Determine the [X, Y] coordinate at the center of the cell enclosing the given text.  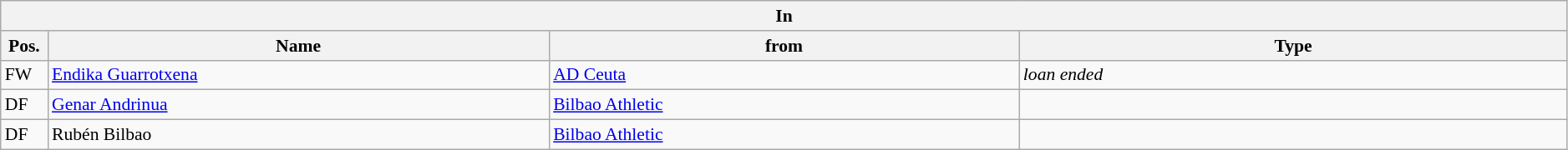
from [784, 46]
Name [298, 46]
Pos. [24, 46]
Endika Guarrotxena [298, 75]
AD Ceuta [784, 75]
Type [1293, 46]
loan ended [1293, 75]
Rubén Bilbao [298, 135]
Genar Andrinua [298, 105]
FW [24, 75]
In [784, 16]
